Detect which cell encompasses the target text, then output its (x, y) center coordinate. 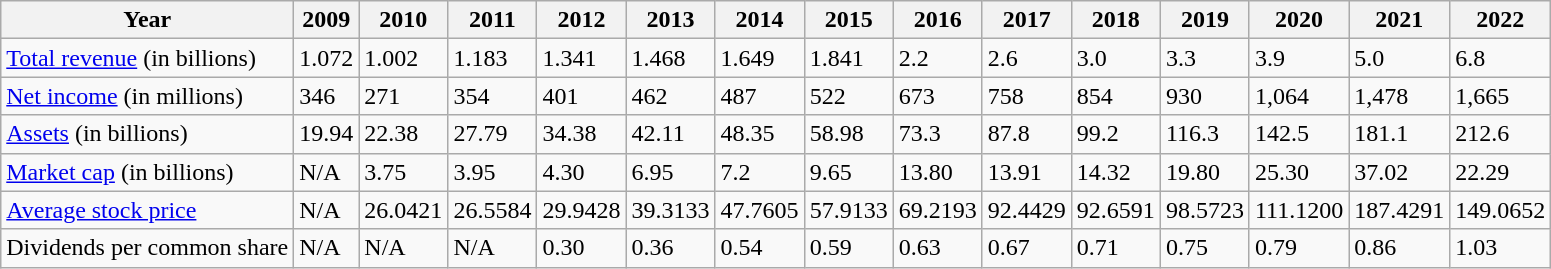
2017 (1026, 20)
26.0421 (404, 210)
187.4291 (1400, 210)
22.38 (404, 134)
3.9 (1298, 58)
47.7605 (760, 210)
3.75 (404, 172)
6.8 (1500, 58)
2020 (1298, 20)
0.36 (670, 248)
39.3133 (670, 210)
0.59 (848, 248)
2010 (404, 20)
22.29 (1500, 172)
0.54 (760, 248)
7.2 (760, 172)
1,478 (1400, 96)
19.94 (326, 134)
1.468 (670, 58)
2021 (1400, 20)
34.38 (582, 134)
3.3 (1204, 58)
0.79 (1298, 248)
346 (326, 96)
57.9133 (848, 210)
4.30 (582, 172)
2022 (1500, 20)
3.95 (492, 172)
116.3 (1204, 134)
Dividends per common share (148, 248)
99.2 (1116, 134)
2015 (848, 20)
Year (148, 20)
149.0652 (1500, 210)
0.30 (582, 248)
2009 (326, 20)
758 (1026, 96)
2012 (582, 20)
462 (670, 96)
0.75 (1204, 248)
354 (492, 96)
111.1200 (1298, 210)
58.98 (848, 134)
29.9428 (582, 210)
0.63 (938, 248)
673 (938, 96)
1.183 (492, 58)
2011 (492, 20)
401 (582, 96)
212.6 (1500, 134)
2019 (1204, 20)
142.5 (1298, 134)
9.65 (848, 172)
98.5723 (1204, 210)
25.30 (1298, 172)
1.072 (326, 58)
42.11 (670, 134)
0.86 (1400, 248)
522 (848, 96)
69.2193 (938, 210)
14.32 (1116, 172)
0.67 (1026, 248)
26.5584 (492, 210)
1,665 (1500, 96)
2014 (760, 20)
13.91 (1026, 172)
87.8 (1026, 134)
2.6 (1026, 58)
92.4429 (1026, 210)
19.80 (1204, 172)
0.71 (1116, 248)
2013 (670, 20)
1.002 (404, 58)
487 (760, 96)
2016 (938, 20)
1.341 (582, 58)
854 (1116, 96)
1.649 (760, 58)
Assets (in billions) (148, 134)
2018 (1116, 20)
1.841 (848, 58)
6.95 (670, 172)
1.03 (1500, 248)
37.02 (1400, 172)
92.6591 (1116, 210)
73.3 (938, 134)
Average stock price (148, 210)
271 (404, 96)
Market cap (in billions) (148, 172)
2.2 (938, 58)
181.1 (1400, 134)
Total revenue (in billions) (148, 58)
27.79 (492, 134)
5.0 (1400, 58)
930 (1204, 96)
1,064 (1298, 96)
13.80 (938, 172)
Net income (in millions) (148, 96)
3.0 (1116, 58)
48.35 (760, 134)
